Find where the given text appears and provide that cell's center as [X, Y] coordinate. 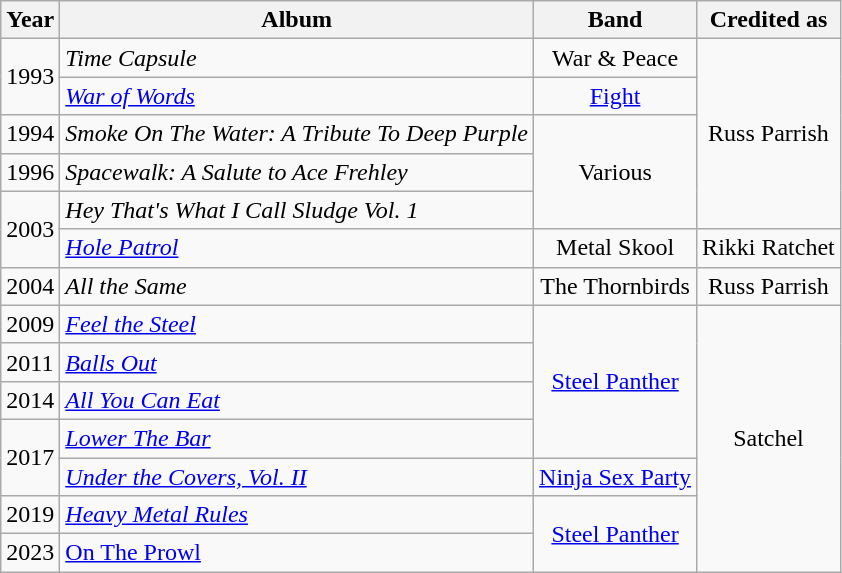
2017 [30, 457]
Hole Patrol [297, 248]
Metal Skool [616, 248]
War of Words [297, 96]
Balls Out [297, 362]
Album [297, 20]
2004 [30, 286]
2019 [30, 515]
Ninja Sex Party [616, 477]
On The Prowl [297, 553]
Heavy Metal Rules [297, 515]
Fight [616, 96]
2014 [30, 400]
2023 [30, 553]
The Thornbirds [616, 286]
Smoke On The Water: A Tribute To Deep Purple [297, 134]
2011 [30, 362]
Lower The Bar [297, 438]
Rikki Ratchet [769, 248]
1994 [30, 134]
2003 [30, 229]
Feel the Steel [297, 324]
All the Same [297, 286]
Hey That's What I Call Sludge Vol. 1 [297, 210]
Various [616, 172]
Credited as [769, 20]
1996 [30, 172]
Year [30, 20]
Spacewalk: A Salute to Ace Frehley [297, 172]
Satchel [769, 438]
War & Peace [616, 58]
All You Can Eat [297, 400]
Band [616, 20]
Under the Covers, Vol. II [297, 477]
Time Capsule [297, 58]
2009 [30, 324]
1993 [30, 77]
